Output the [X, Y] coordinate of the center of the cell containing the given text.  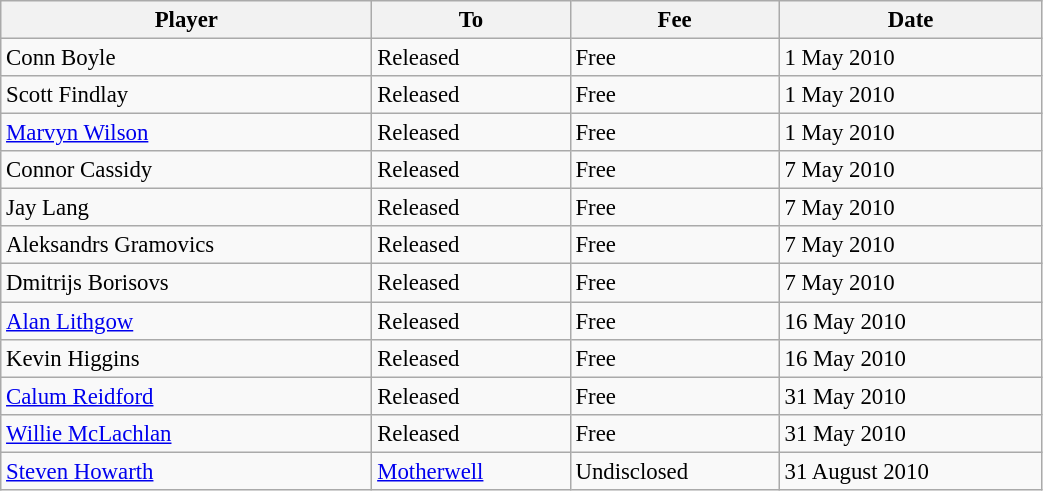
Willie McLachlan [186, 433]
To [471, 20]
Connor Cassidy [186, 170]
Alan Lithgow [186, 321]
Kevin Higgins [186, 358]
Marvyn Wilson [186, 133]
Date [910, 20]
Dmitrijs Borisovs [186, 283]
Fee [674, 20]
Conn Boyle [186, 58]
Motherwell [471, 471]
Steven Howarth [186, 471]
Aleksandrs Gramovics [186, 245]
Calum Reidford [186, 396]
Jay Lang [186, 208]
31 August 2010 [910, 471]
Scott Findlay [186, 95]
Undisclosed [674, 471]
Player [186, 20]
